Capture the cell that displays the provided text and extract its (x, y) central coordinate. 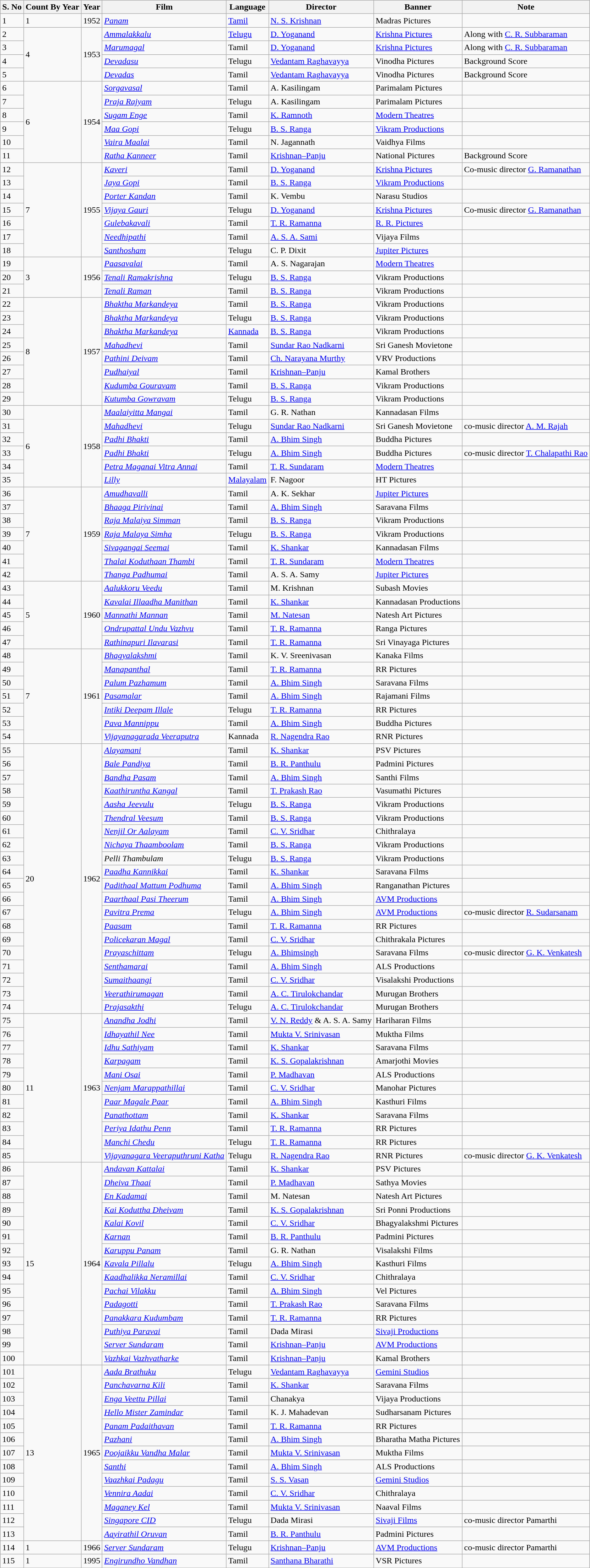
108 (12, 1466)
104 (12, 1412)
2 (12, 34)
Visalakshi Productions (418, 980)
Andavan Kattalai (164, 1169)
Mani Osai (164, 1075)
Vaira Maalai (164, 142)
77 (12, 1048)
96 (12, 1304)
1995 (92, 1561)
25 (12, 345)
53 (12, 723)
27 (12, 372)
Jaya Gopi (164, 183)
30 (12, 413)
41 (12, 561)
Intiki Deepam Illale (164, 710)
87 (12, 1182)
Madras Pictures (418, 21)
Senthamarai (164, 966)
Note (526, 7)
Praja Rajyam (164, 102)
Vijaya Gauri (164, 210)
Maa Gopi (164, 129)
88 (12, 1196)
59 (12, 804)
Dheiva Thaai (164, 1182)
1957 (92, 351)
Nenjam Marappathillai (164, 1088)
Panakkara Kudumbam (164, 1318)
Sri Vinayaga Pictures (418, 642)
Amudhavalli (164, 493)
Amarjothi Movies (418, 1061)
R. R. Pictures (418, 223)
Sri Ponni Productions (418, 1209)
101 (12, 1372)
Ranga Pictures (418, 629)
Manapanthal (164, 669)
1953 (92, 54)
43 (12, 588)
62 (12, 845)
A. S. A. Sami (321, 237)
39 (12, 534)
Karnan (164, 1236)
Film (164, 7)
17 (12, 237)
Sivagangai Seemai (164, 547)
Santhi (164, 1466)
Visalakshi Films (418, 1250)
A. S. A. Samy (321, 574)
95 (12, 1291)
Kavala Pillalu (164, 1264)
K. V. Sreenivasan (321, 656)
Vel Pictures (418, 1291)
Bhagyalakshmi Pictures (418, 1223)
109 (12, 1480)
Vijayanagara Veeraputhruni Katha (164, 1155)
Kutumba Gowravam (164, 399)
K. Vembu (321, 196)
Marumagal (164, 48)
Aayirathil Oruvan (164, 1534)
Needhipathi (164, 237)
National Pictures (418, 155)
76 (12, 1034)
Ch. Narayana Murthy (321, 358)
99 (12, 1345)
F. Nagoor (321, 480)
C. P. Dixit (321, 250)
Manohar Pictures (418, 1088)
Vazhkai Vazhvatharke (164, 1358)
Pava Mannippu (164, 723)
9 (12, 129)
Karpagam (164, 1061)
105 (12, 1426)
49 (12, 669)
VRV Productions (418, 358)
Vijaya Films (418, 237)
23 (12, 318)
Malayalam (247, 480)
Vijayanagarada Veeraputra (164, 737)
111 (12, 1507)
89 (12, 1209)
26 (12, 358)
12 (12, 169)
98 (12, 1331)
60 (12, 818)
Bale Pandiya (164, 764)
107 (12, 1453)
Tenali Raman (164, 291)
Ammalakkalu (164, 34)
65 (12, 885)
Santhosham (164, 250)
Singapore CID (164, 1520)
Tenali Ramakrishna (164, 277)
Padagotti (164, 1304)
1965 (92, 1453)
Pudhaiyal (164, 372)
Palum Pazhamum (164, 683)
Panchavarna Kili (164, 1385)
Raja Malaya Simha (164, 534)
Petra Maganai Vitra Annai (164, 466)
79 (12, 1075)
73 (12, 993)
72 (12, 980)
Paarthaal Pasi Theerum (164, 899)
Aalukkoru Veedu (164, 588)
78 (12, 1061)
84 (12, 1142)
Panam (164, 21)
40 (12, 547)
Paasavalai (164, 264)
106 (12, 1439)
En Kadamai (164, 1196)
1961 (92, 696)
Padithaal Mattum Podhuma (164, 885)
Devadas (164, 75)
75 (12, 1020)
Thanga Padhumai (164, 574)
Ranganathan Pictures (418, 885)
Sudharsanam Pictures (418, 1412)
Sivaji Productions (418, 1331)
Thalai Koduthaan Thambi (164, 561)
co-music director A. M. Rajah (526, 426)
Panam Padaithavan (164, 1426)
A. Bhimsingh (321, 953)
1958 (92, 446)
51 (12, 696)
18 (12, 250)
21 (12, 291)
69 (12, 939)
Sorgavasal (164, 88)
91 (12, 1236)
74 (12, 1007)
Aada Brathuku (164, 1372)
Nenjil Or Aalayam (164, 831)
Vennira Aadai (164, 1493)
Kaathiruntha Kangal (164, 791)
Sathya Movies (418, 1182)
Kai Koduttha Dheivam (164, 1209)
Sugam Enge (164, 115)
1964 (92, 1264)
38 (12, 520)
1956 (92, 277)
Pachai Vilakku (164, 1291)
57 (12, 777)
Hello Mister Zamindar (164, 1412)
Kanaka Films (418, 656)
Kudumba Gouravam (164, 385)
Hariharan Films (418, 1020)
Pazhani (164, 1439)
61 (12, 831)
Subash Movies (418, 588)
63 (12, 858)
80 (12, 1088)
54 (12, 737)
Mannathi Mannan (164, 615)
16 (12, 223)
Policekaran Magal (164, 939)
Karuppu Panam (164, 1250)
44 (12, 602)
Devadasu (164, 61)
115 (12, 1561)
70 (12, 953)
14 (12, 196)
71 (12, 966)
K. Ramnoth (321, 115)
35 (12, 480)
VSR Pictures (418, 1561)
Santhana Bharathi (321, 1561)
co-music director R. Sudarsanam (526, 912)
Alayamani (164, 750)
Kalai Kovil (164, 1223)
Anandha Jodhi (164, 1020)
Vaazhkai Padagu (164, 1480)
Prayaschittam (164, 953)
33 (12, 453)
1952 (92, 21)
52 (12, 710)
83 (12, 1129)
Vijaya Productions (418, 1399)
81 (12, 1102)
94 (12, 1277)
Language (247, 7)
N. S. Krishnan (321, 21)
Chanakya (321, 1399)
102 (12, 1385)
31 (12, 426)
Banner (418, 7)
K. J. Mahadevan (321, 1412)
82 (12, 1115)
Pathini Deivam (164, 358)
Gulebakavali (164, 223)
A. S. Nagarajan (321, 264)
Lilly (164, 480)
Year (92, 7)
Pelli Thambulam (164, 858)
1966 (92, 1547)
42 (12, 574)
Rathinapuri Ilavarasi (164, 642)
Kavalai Illaadha Manithan (164, 602)
A. K. Sekhar (321, 493)
Panathottam (164, 1115)
Bhaaga Pirivinai (164, 507)
46 (12, 629)
86 (12, 1169)
29 (12, 399)
68 (12, 926)
Nichaya Thaamboolam (164, 845)
Kannadasan Productions (418, 602)
93 (12, 1264)
M. Krishnan (321, 588)
28 (12, 385)
48 (12, 656)
Paasam (164, 926)
103 (12, 1399)
Pavitra Prema (164, 912)
Idhayathil Nee (164, 1034)
Aasha Jeevulu (164, 804)
Manchi Chedu (164, 1142)
Rajamani Films (418, 696)
Poojaikku Vandha Malar (164, 1453)
58 (12, 791)
Maganey Kel (164, 1507)
Kaveri (164, 169)
Sumaithaangi (164, 980)
90 (12, 1223)
1954 (92, 122)
47 (12, 642)
Narasu Studios (418, 196)
Bandha Pasam (164, 777)
110 (12, 1493)
S. No (12, 7)
N. Jagannath (321, 142)
Chithrakala Pictures (418, 939)
Puthiya Paravai (164, 1331)
co-music director T. Chalapathi Rao (526, 453)
37 (12, 507)
Paadha Kannikkai (164, 872)
97 (12, 1318)
Porter Kandan (164, 196)
92 (12, 1250)
24 (12, 331)
100 (12, 1358)
Vaidhya Films (418, 142)
56 (12, 764)
Count By Year (52, 7)
10 (12, 142)
114 (12, 1547)
32 (12, 439)
Kaadhalikka Neramillai (164, 1277)
Enga Veettu Pillai (164, 1399)
Bhagyalakshmi (164, 656)
Raja Malaiya Simman (164, 520)
1959 (92, 534)
22 (12, 304)
Veerathirumagan (164, 993)
S. S. Vasan (321, 1480)
1963 (92, 1088)
HT Pictures (418, 480)
1960 (92, 615)
85 (12, 1155)
Maalaiyitta Mangai (164, 413)
Prajasakthi (164, 1007)
64 (12, 872)
Bharatha Matha Pictures (418, 1439)
66 (12, 899)
V. N. Reddy & A. S. A. Samy (321, 1020)
45 (12, 615)
67 (12, 912)
Periya Idathu Penn (164, 1129)
34 (12, 466)
1955 (92, 210)
Paar Magale Paar (164, 1102)
Vasumathi Pictures (418, 791)
113 (12, 1534)
Director (321, 7)
19 (12, 264)
Naaval Films (418, 1507)
Idhu Sathiyam (164, 1048)
1962 (92, 878)
36 (12, 493)
Ratha Kanneer (164, 155)
Ondrupattal Undu Vazhvu (164, 629)
55 (12, 750)
50 (12, 683)
Engirundho Vandhan (164, 1561)
Pasamalar (164, 696)
112 (12, 1520)
Thendral Veesum (164, 818)
Santhi Films (418, 777)
Sivaji Films (418, 1520)
